Scan for the cell matching the given text and deliver its [X, Y] coordinate at center. 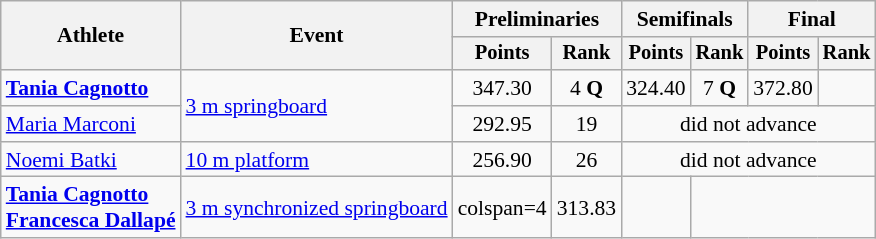
3 m springboard [317, 106]
324.40 [656, 88]
4 Q [586, 88]
3 m synchronized springboard [317, 208]
Athlete [91, 36]
Maria Marconi [91, 124]
Preliminaries [538, 19]
256.90 [502, 160]
313.83 [586, 208]
10 m platform [317, 160]
Tania CagnottoFrancesca Dallapé [91, 208]
19 [586, 124]
colspan=4 [502, 208]
7 Q [720, 88]
292.95 [502, 124]
Tania Cagnotto [91, 88]
Final [812, 19]
Semifinals [684, 19]
347.30 [502, 88]
Event [317, 36]
372.80 [782, 88]
26 [586, 160]
Noemi Batki [91, 160]
